Pinpoint the cell where the given text exists, returning its [x, y] midpoint coordinate. 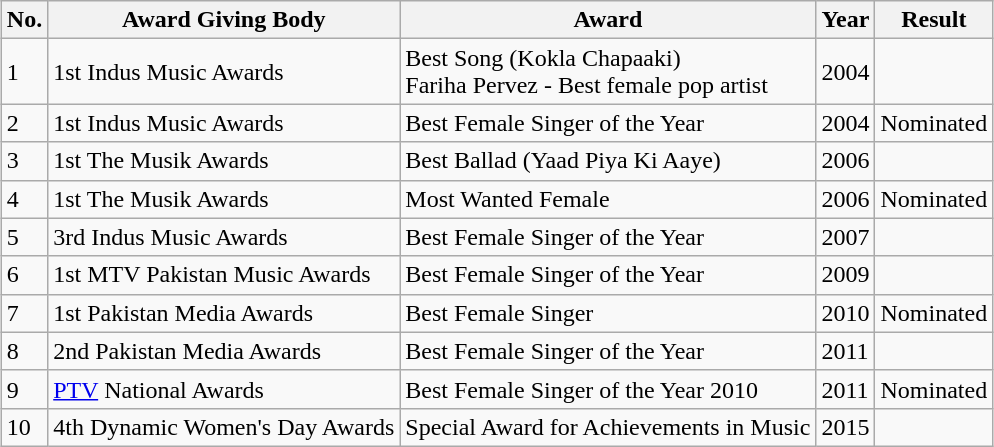
1 [24, 72]
9 [24, 389]
4 [24, 199]
Best Female Singer [608, 313]
5 [24, 237]
2015 [846, 427]
Special Award for Achievements in Music [608, 427]
4th Dynamic Women's Day Awards [224, 427]
PTV National Awards [224, 389]
2009 [846, 275]
Most Wanted Female [608, 199]
Award Giving Body [224, 20]
7 [24, 313]
Award [608, 20]
Result [934, 20]
Year [846, 20]
2010 [846, 313]
6 [24, 275]
No. [24, 20]
3rd Indus Music Awards [224, 237]
Best Female Singer of the Year 2010 [608, 389]
1st MTV Pakistan Music Awards [224, 275]
3 [24, 161]
2007 [846, 237]
Best Song (Kokla Chapaaki)Fariha Pervez - Best female pop artist [608, 72]
10 [24, 427]
2 [24, 123]
8 [24, 351]
1st Pakistan Media Awards [224, 313]
Best Ballad (Yaad Piya Ki Aaye) [608, 161]
2nd Pakistan Media Awards [224, 351]
